Find where the given text appears and provide that cell's center as [x, y] coordinate. 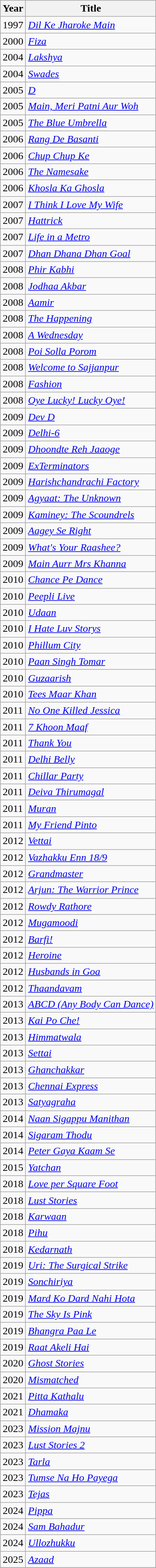
Lakshya [91, 57]
Dhoondte Reh Jaaoge [91, 449]
Title [91, 9]
Mismatched [91, 1380]
Heroine [91, 955]
Kai Po Che! [91, 1021]
Muran [91, 808]
Rowdy Rathore [91, 906]
Paan Singh Tomar [91, 661]
Dil Ke Jharoke Main [91, 25]
Deiva Thirumagal [91, 792]
Vettai [91, 841]
Peepli Live [91, 596]
Agyaat: The Unknown [91, 498]
Life in a Metro [91, 237]
Peter Gaya Kaam Se [91, 1151]
Sonchiriya [91, 1282]
Tumse Na Ho Payega [91, 1478]
D [91, 90]
No One Killed Jessica [91, 710]
Mission Majnu [91, 1429]
Thaandavam [91, 988]
My Friend Pinto [91, 825]
Chance Pe Dance [91, 580]
Sam Bahadur [91, 1527]
I Hate Luv Storys [91, 629]
Husbands in Goa [91, 971]
Main, Meri Patni Aur Woh [91, 106]
7 Khoon Maaf [91, 727]
Main Aurr Mrs Khanna [91, 564]
The Happening [91, 319]
Chennai Express [91, 1086]
2000 [13, 41]
Pitta Kathalu [91, 1396]
Grandmaster [91, 874]
Azaad [91, 1559]
Himmatwala [91, 1037]
2015 [13, 1167]
A Wednesday [91, 335]
Mard Ko Dard Nahi Hota [91, 1298]
Dev D [91, 416]
Poi Solla Porom [91, 351]
Yatchan [91, 1167]
Phir Kabhi [91, 270]
Udaan [91, 612]
Khosla Ka Ghosla [91, 188]
Aamir [91, 302]
Ullozhukku [91, 1543]
The Blue Umbrella [91, 123]
Barfi! [91, 939]
Hattrick [91, 221]
Rang De Basanti [91, 139]
Fiza [91, 41]
Tejas [91, 1494]
Dhamaka [91, 1412]
Lust Stories 2 [91, 1445]
Phillum City [91, 645]
Oye Lucky! Lucky Oye! [91, 400]
I Think I Love My Wife [91, 205]
Thank You [91, 743]
Chillar Party [91, 776]
Naan Sigappu Manithan [91, 1119]
Pippa [91, 1510]
Uri: The Surgical Strike [91, 1266]
Mugamoodi [91, 923]
Dhan Dhana Dhan Goal [91, 253]
1997 [13, 25]
Swades [91, 74]
ABCD (Any Body Can Dance) [91, 1004]
Ghost Stories [91, 1363]
Tees Maar Khan [91, 694]
Welcome to Sajjanpur [91, 368]
Satyagraha [91, 1102]
Kaminey: The Scoundrels [91, 515]
Vazhakku Enn 18/9 [91, 857]
Jodhaa Akbar [91, 286]
Love per Square Foot [91, 1184]
Kedarnath [91, 1249]
The Namesake [91, 172]
Fashion [91, 384]
ExTerminators [91, 465]
Ghanchakkar [91, 1070]
Raat Akeli Hai [91, 1347]
2025 [13, 1559]
What's Your Raashee? [91, 547]
Arjun: The Warrior Prince [91, 890]
Pihu [91, 1233]
Tarla [91, 1461]
Aagey Se Right [91, 531]
Settai [91, 1053]
Chup Chup Ke [91, 155]
Karwaan [91, 1216]
The Sky Is Pink [91, 1315]
Delhi-6 [91, 433]
Guzaarish [91, 678]
Harishchandrachi Factory [91, 482]
Bhangra Paa Le [91, 1331]
Lust Stories [91, 1200]
Year [13, 9]
Delhi Belly [91, 760]
Sigaram Thodu [91, 1135]
